Search for the cell housing the specified text and yield its (X, Y) center coordinate. 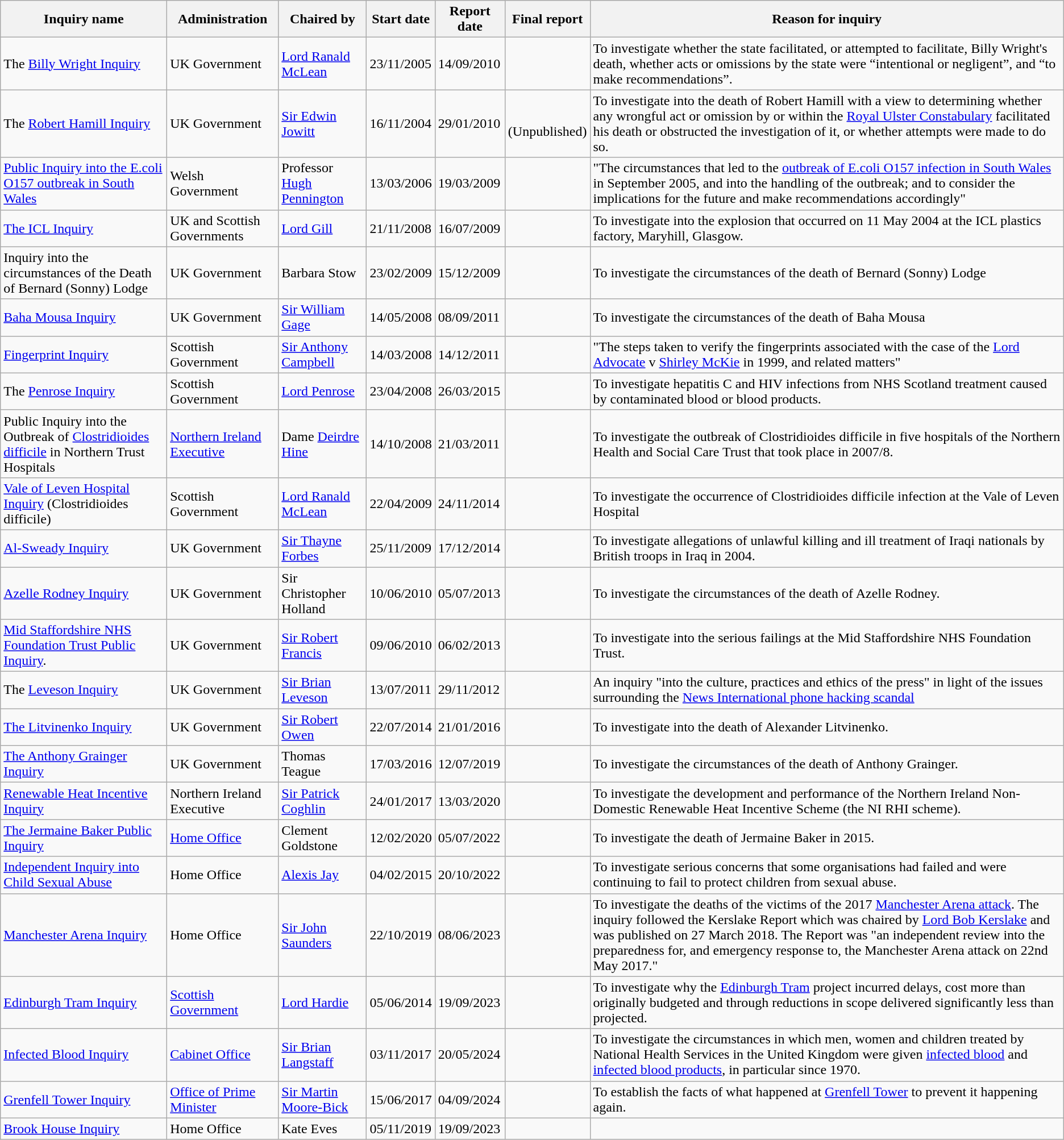
To investigate the circumstances of the death of Azelle Rodney. (826, 593)
25/11/2009 (401, 548)
To investigate the circumstances of the death of Anthony Grainger. (826, 764)
23/02/2009 (401, 273)
To investigate serious concerns that some organisations had failed and were continuing to fail to protect children from sexual abuse. (826, 875)
Kate Eves (323, 1129)
Sir Brian Leveson (323, 690)
The Anthony Grainger Inquiry (84, 764)
To establish the facts of what happened at Grenfell Tower to prevent it happening again. (826, 1099)
17/03/2016 (401, 764)
UK and Scottish Governments (223, 228)
Vale of Leven Hospital Inquiry (Clostridioides difficile) (84, 504)
Thomas Teague (323, 764)
Sir Patrick Coghlin (323, 801)
Professor Hugh Pennington (323, 184)
The Leveson Inquiry (84, 690)
To investigate allegations of unlawful killing and ill treatment of Iraqi nationals by British troops in Iraq in 2004. (826, 548)
An inquiry "into the culture, practices and ethics of the press" in light of the issues surrounding the News International phone hacking scandal (826, 690)
Renewable Heat Incentive Inquiry (84, 801)
Edinburgh Tram Inquiry (84, 1002)
06/02/2013 (469, 646)
The Penrose Inquiry (84, 391)
19/03/2009 (469, 184)
10/06/2010 (401, 593)
22/04/2009 (401, 504)
Public Inquiry into the Outbreak of Clostridioides difficile in Northern Trust Hospitals (84, 443)
23/04/2008 (401, 391)
Start date (401, 19)
22/10/2019 (401, 935)
Public Inquiry into the E.coli O157 outbreak in South Wales (84, 184)
21/11/2008 (401, 228)
Alexis Jay (323, 875)
The Litvinenko Inquiry (84, 727)
Lord Gill (323, 228)
Office of Prime Minister (223, 1099)
14/09/2010 (469, 64)
Sir William Gage (323, 317)
To investigate hepatitis C and HIV infections from NHS Scotland treatment caused by contaminated blood or blood products. (826, 391)
15/12/2009 (469, 273)
29/11/2012 (469, 690)
26/03/2015 (469, 391)
05/06/2014 (401, 1002)
To investigate the outbreak of Clostridioides difficile in five hospitals of the Northern Health and Social Care Trust that took place in 2007/8. (826, 443)
08/09/2011 (469, 317)
Sir Edwin Jowitt (323, 124)
Fingerprint Inquiry (84, 355)
To investigate the occurrence of Clostridioides difficile infection at the Vale of Leven Hospital (826, 504)
Baha Mousa Inquiry (84, 317)
20/05/2024 (469, 1055)
17/12/2014 (469, 548)
20/10/2022 (469, 875)
22/07/2014 (401, 727)
Sir John Saunders (323, 935)
21/01/2016 (469, 727)
Mid Staffordshire NHS Foundation Trust Public Inquiry. (84, 646)
14/03/2008 (401, 355)
Lord Hardie (323, 1002)
12/02/2020 (401, 838)
Azelle Rodney Inquiry (84, 593)
21/03/2011 (469, 443)
To investigate the circumstances of the death of Baha Mousa (826, 317)
14/10/2008 (401, 443)
Final report (547, 19)
15/06/2017 (401, 1099)
12/07/2019 (469, 764)
To investigate the death of Jermaine Baker in 2015. (826, 838)
Manchester Arena Inquiry (84, 935)
"The steps taken to verify the fingerprints associated with the case of the Lord Advocate v Shirley McKie in 1999, and related matters" (826, 355)
05/07/2013 (469, 593)
Cabinet Office (223, 1055)
Chaired by (323, 19)
The Jermaine Baker Public Inquiry (84, 838)
Sir Christopher Holland (323, 593)
23/11/2005 (401, 64)
Al-Sweady Inquiry (84, 548)
To investigate the development and performance of the Northern Ireland Non-Domestic Renewable Heat Incentive Scheme (the NI RHI scheme). (826, 801)
The Robert Hamill Inquiry (84, 124)
05/11/2019 (401, 1129)
13/07/2011 (401, 690)
04/09/2024 (469, 1099)
Welsh Government (223, 184)
Grenfell Tower Inquiry (84, 1099)
Brook House Inquiry (84, 1129)
To investigate into the serious failings at the Mid Staffordshire NHS Foundation Trust. (826, 646)
(Unpublished) (547, 124)
To investigate the circumstances of the death of Bernard (Sonny) Lodge (826, 273)
09/06/2010 (401, 646)
The ICL Inquiry (84, 228)
16/11/2004 (401, 124)
Independent Inquiry into Child Sexual Abuse (84, 875)
Sir Thayne Forbes (323, 548)
Barbara Stow (323, 273)
Report date (469, 19)
Administration (223, 19)
Sir Anthony Campbell (323, 355)
24/11/2014 (469, 504)
13/03/2006 (401, 184)
Clement Goldstone (323, 838)
Sir Robert Owen (323, 727)
Sir Brian Langstaff (323, 1055)
Inquiry name (84, 19)
29/01/2010 (469, 124)
Sir Robert Francis (323, 646)
Inquiry into the circumstances of the Death of Bernard (Sonny) Lodge (84, 273)
Dame Deirdre Hine (323, 443)
05/07/2022 (469, 838)
14/12/2011 (469, 355)
Sir Martin Moore-Bick (323, 1099)
To investigate into the death of Alexander Litvinenko. (826, 727)
04/02/2015 (401, 875)
Reason for inquiry (826, 19)
13/03/2020 (469, 801)
08/06/2023 (469, 935)
16/07/2009 (469, 228)
Infected Blood Inquiry (84, 1055)
14/05/2008 (401, 317)
03/11/2017 (401, 1055)
Lord Penrose (323, 391)
24/01/2017 (401, 801)
The Billy Wright Inquiry (84, 64)
To investigate into the explosion that occurred on 11 May 2004 at the ICL plastics factory, Maryhill, Glasgow. (826, 228)
